Pinpoint the cell where the given text exists, returning its [x, y] midpoint coordinate. 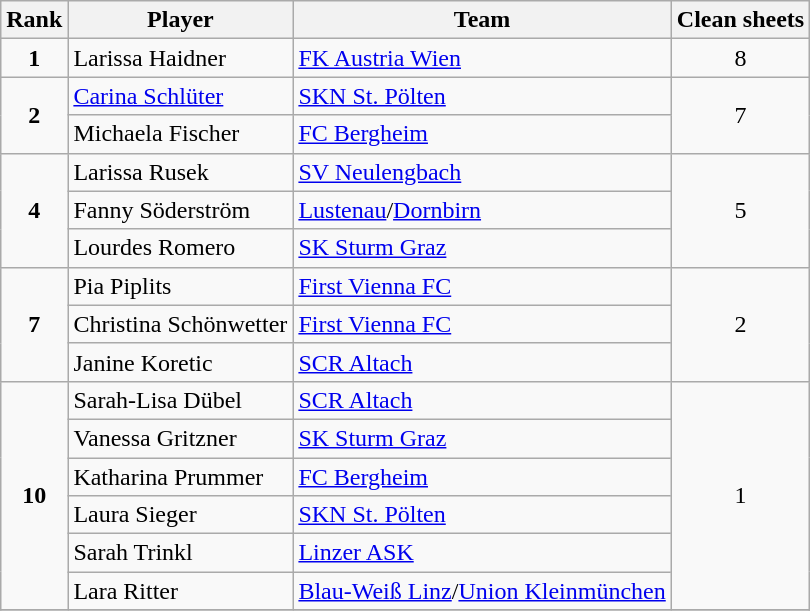
Blau-Weiß Linz/Union Kleinmünchen [482, 591]
Larissa Rusek [180, 172]
Vanessa Gritzner [180, 438]
Team [482, 20]
Sarah Trinkl [180, 553]
Christina Schönwetter [180, 324]
Lustenau/Dornbirn [482, 210]
Laura Sieger [180, 515]
Clean sheets [740, 20]
Lara Ritter [180, 591]
FK Austria Wien [482, 58]
Rank [34, 20]
Janine Koretic [180, 362]
Pia Piplits [180, 286]
5 [740, 210]
Linzer ASK [482, 553]
Katharina Prummer [180, 477]
Carina Schlüter [180, 96]
Fanny Söderström [180, 210]
Player [180, 20]
Larissa Haidner [180, 58]
Lourdes Romero [180, 248]
SV Neulengbach [482, 172]
8 [740, 58]
10 [34, 495]
4 [34, 210]
Sarah-Lisa Dübel [180, 400]
Michaela Fischer [180, 134]
